Detect which cell encompasses the target text, then output its (x, y) center coordinate. 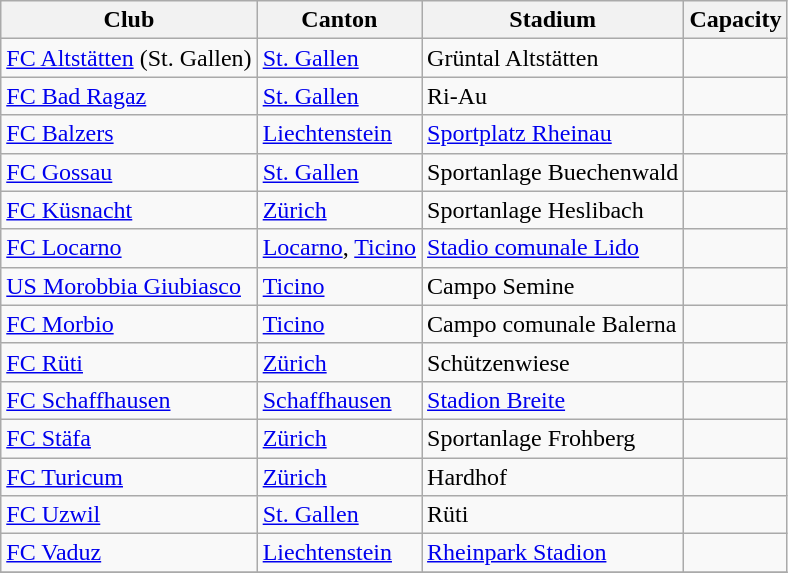
Capacity (736, 20)
FC Balzers (129, 134)
Hardhof (553, 477)
Sportanlage Heslibach (553, 210)
Sportanlage Buechenwald (553, 172)
Sportanlage Frohberg (553, 438)
FC Schaffhausen (129, 400)
FC Turicum (129, 477)
US Morobbia Giubiasco (129, 286)
FC Locarno (129, 248)
Ri-Au (553, 96)
FC Uzwil (129, 515)
Rüti (553, 515)
Campo comunale Balerna (553, 324)
Schützenwiese (553, 362)
Stadion Breite (553, 400)
Locarno, Ticino (339, 248)
FC Stäfa (129, 438)
Canton (339, 20)
Club (129, 20)
Schaffhausen (339, 400)
Stadium (553, 20)
FC Morbio (129, 324)
Grüntal Altstätten (553, 58)
Stadio comunale Lido (553, 248)
FC Küsnacht (129, 210)
FC Gossau (129, 172)
FC Rüti (129, 362)
FC Altstätten (St. Gallen) (129, 58)
FC Vaduz (129, 553)
Campo Semine (553, 286)
Sportplatz Rheinau (553, 134)
FC Bad Ragaz (129, 96)
Rheinpark Stadion (553, 553)
